Capture the cell that displays the provided text and extract its (x, y) central coordinate. 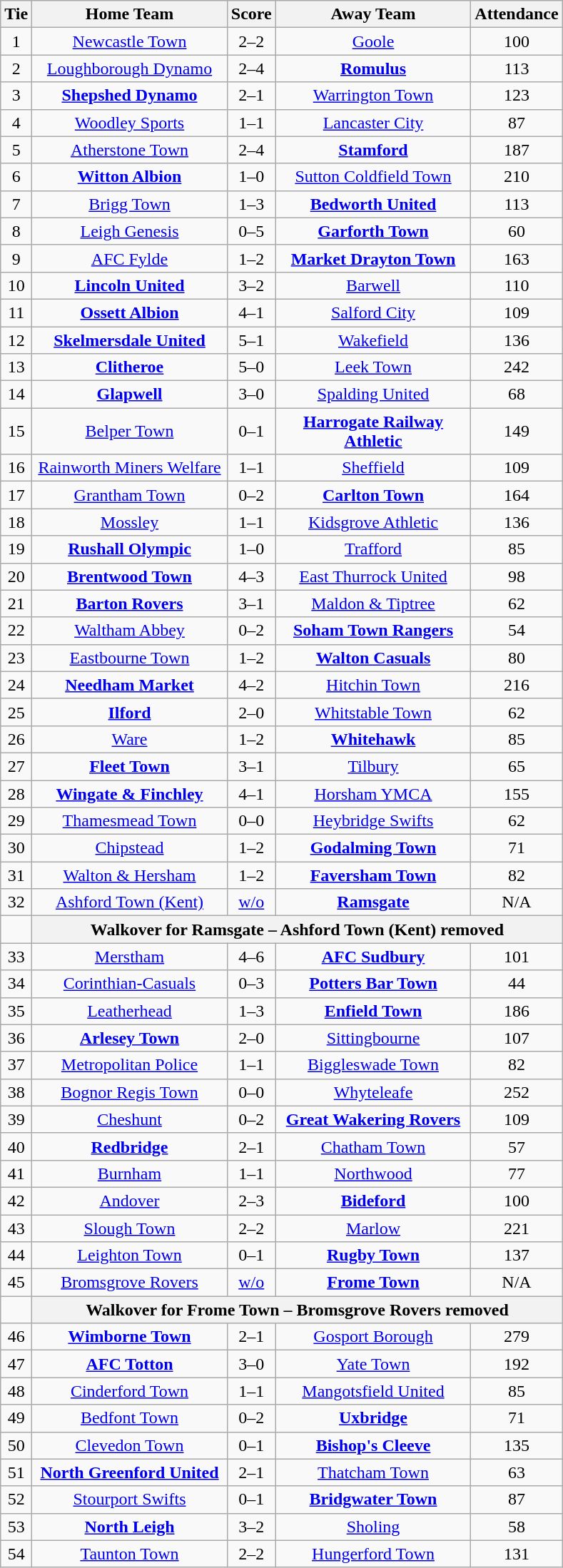
107 (517, 1038)
0–5 (251, 231)
221 (517, 1228)
Harrogate Railway Athletic (373, 431)
24 (16, 685)
Wakefield (373, 340)
Warrington Town (373, 96)
Waltham Abbey (130, 631)
Lincoln United (130, 285)
30 (16, 848)
Soham Town Rangers (373, 631)
Newcastle Town (130, 41)
Bishop's Cleeve (373, 1445)
15 (16, 431)
36 (16, 1038)
Frome Town (373, 1283)
Trafford (373, 549)
8 (16, 231)
Shepshed Dynamo (130, 96)
10 (16, 285)
Taunton Town (130, 1554)
65 (517, 766)
Fleet Town (130, 766)
46 (16, 1337)
Ossett Albion (130, 312)
Metropolitan Police (130, 1065)
39 (16, 1119)
210 (517, 177)
4–3 (251, 576)
Romulus (373, 68)
5 (16, 150)
Great Wakering Rovers (373, 1119)
Goole (373, 41)
Away Team (373, 14)
Brigg Town (130, 204)
21 (16, 604)
279 (517, 1337)
East Thurrock United (373, 576)
Tie (16, 14)
Clitheroe (130, 367)
Redbridge (130, 1146)
Clevedon Town (130, 1445)
Godalming Town (373, 848)
11 (16, 312)
216 (517, 685)
Marlow (373, 1228)
Bognor Regis Town (130, 1092)
26 (16, 739)
149 (517, 431)
23 (16, 658)
Skelmersdale United (130, 340)
Leighton Town (130, 1256)
27 (16, 766)
Biggleswade Town (373, 1065)
Thamesmead Town (130, 821)
37 (16, 1065)
Barwell (373, 285)
Walkover for Frome Town – Bromsgrove Rovers removed (298, 1310)
Ashford Town (Kent) (130, 902)
Horsham YMCA (373, 794)
Enfield Town (373, 1011)
Glapwell (130, 394)
Belper Town (130, 431)
68 (517, 394)
Garforth Town (373, 231)
Ramsgate (373, 902)
Home Team (130, 14)
Attendance (517, 14)
58 (517, 1527)
25 (16, 712)
40 (16, 1146)
AFC Sudbury (373, 957)
35 (16, 1011)
3 (16, 96)
Mangotsfield United (373, 1391)
Maldon & Tiptree (373, 604)
164 (517, 495)
North Greenford United (130, 1472)
9 (16, 258)
Cheshunt (130, 1119)
Heybridge Swifts (373, 821)
Wimborne Town (130, 1337)
41 (16, 1174)
Chatham Town (373, 1146)
17 (16, 495)
131 (517, 1554)
2 (16, 68)
Sutton Coldfield Town (373, 177)
42 (16, 1201)
Walton Casuals (373, 658)
Walton & Hersham (130, 875)
80 (517, 658)
Stamford (373, 150)
192 (517, 1364)
14 (16, 394)
7 (16, 204)
13 (16, 367)
0–3 (251, 984)
31 (16, 875)
186 (517, 1011)
Bedworth United (373, 204)
Yate Town (373, 1364)
Corinthian-Casuals (130, 984)
Whitstable Town (373, 712)
Burnham (130, 1174)
20 (16, 576)
60 (517, 231)
Uxbridge (373, 1418)
Stourport Swifts (130, 1500)
47 (16, 1364)
Carlton Town (373, 495)
Leigh Genesis (130, 231)
16 (16, 468)
32 (16, 902)
Ilford (130, 712)
Grantham Town (130, 495)
Leek Town (373, 367)
18 (16, 522)
Score (251, 14)
101 (517, 957)
2–3 (251, 1201)
Market Drayton Town (373, 258)
Kidsgrove Athletic (373, 522)
AFC Fylde (130, 258)
Bideford (373, 1201)
Loughborough Dynamo (130, 68)
Ware (130, 739)
AFC Totton (130, 1364)
Wingate & Finchley (130, 794)
5–1 (251, 340)
6 (16, 177)
Leatherhead (130, 1011)
Bromsgrove Rovers (130, 1283)
4 (16, 123)
Sittingbourne (373, 1038)
52 (16, 1500)
49 (16, 1418)
Atherstone Town (130, 150)
110 (517, 285)
Faversham Town (373, 875)
4–2 (251, 685)
Lancaster City (373, 123)
Spalding United (373, 394)
Woodley Sports (130, 123)
63 (517, 1472)
53 (16, 1527)
43 (16, 1228)
Barton Rovers (130, 604)
135 (517, 1445)
Thatcham Town (373, 1472)
Hungerford Town (373, 1554)
252 (517, 1092)
Whyteleafe (373, 1092)
Chipstead (130, 848)
Salford City (373, 312)
Mossley (130, 522)
Rugby Town (373, 1256)
Rushall Olympic (130, 549)
Potters Bar Town (373, 984)
Merstham (130, 957)
Whitehawk (373, 739)
Bridgwater Town (373, 1500)
19 (16, 549)
34 (16, 984)
50 (16, 1445)
77 (517, 1174)
12 (16, 340)
163 (517, 258)
98 (517, 576)
123 (517, 96)
Rainworth Miners Welfare (130, 468)
Bedfont Town (130, 1418)
Eastbourne Town (130, 658)
22 (16, 631)
242 (517, 367)
1 (16, 41)
Andover (130, 1201)
Witton Albion (130, 177)
Slough Town (130, 1228)
Needham Market (130, 685)
Arlesey Town (130, 1038)
28 (16, 794)
137 (517, 1256)
155 (517, 794)
Walkover for Ramsgate – Ashford Town (Kent) removed (298, 930)
Northwood (373, 1174)
Sheffield (373, 468)
Brentwood Town (130, 576)
Cinderford Town (130, 1391)
51 (16, 1472)
45 (16, 1283)
187 (517, 150)
57 (517, 1146)
5–0 (251, 367)
Tilbury (373, 766)
Gosport Borough (373, 1337)
Hitchin Town (373, 685)
48 (16, 1391)
33 (16, 957)
29 (16, 821)
North Leigh (130, 1527)
Sholing (373, 1527)
38 (16, 1092)
4–6 (251, 957)
